Return [X, Y] of the center of cell containing provided text 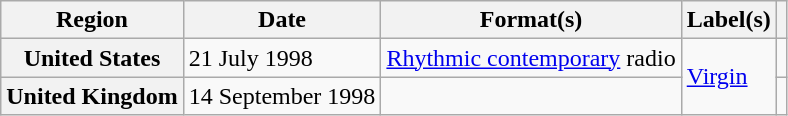
14 September 1998 [282, 96]
Date [282, 20]
21 July 1998 [282, 58]
Region [92, 20]
United States [92, 58]
Virgin [728, 77]
United Kingdom [92, 96]
Format(s) [531, 20]
Label(s) [728, 20]
Rhythmic contemporary radio [531, 58]
